For the text-containing cell, return its midpoint in [X, Y] coordinate format. 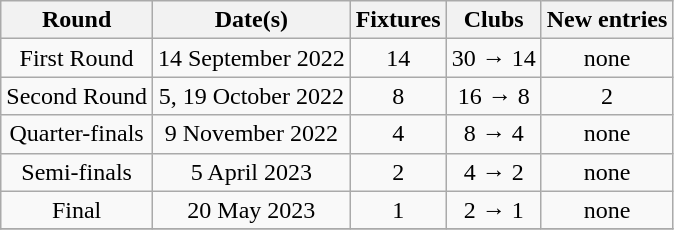
Final [77, 210]
First Round [77, 58]
30 → 14 [494, 58]
Second Round [77, 96]
Semi-finals [77, 172]
20 May 2023 [251, 210]
1 [398, 210]
2 → 1 [494, 210]
Round [77, 20]
Date(s) [251, 20]
5, 19 October 2022 [251, 96]
14 [398, 58]
Clubs [494, 20]
9 November 2022 [251, 134]
Fixtures [398, 20]
New entries [607, 20]
16 → 8 [494, 96]
4 → 2 [494, 172]
14 September 2022 [251, 58]
Quarter-finals [77, 134]
8 [398, 96]
4 [398, 134]
8 → 4 [494, 134]
5 April 2023 [251, 172]
